Determine the [X, Y] coordinate at the center of the cell enclosing the given text.  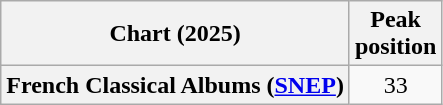
Peakposition [395, 34]
French Classical Albums (SNEP) [176, 85]
33 [395, 85]
Chart (2025) [176, 34]
